Return [x, y] of the center of cell containing provided text 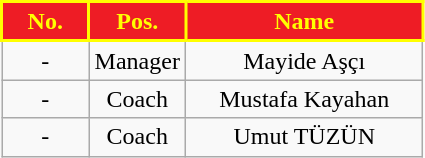
Name [304, 22]
Umut TÜZÜN [304, 137]
Manager [137, 60]
No. [46, 22]
Mayide Aşçı [304, 60]
Pos. [137, 22]
Mustafa Kayahan [304, 99]
